Determine the (x, y) coordinate at the center of the cell enclosing the given text.  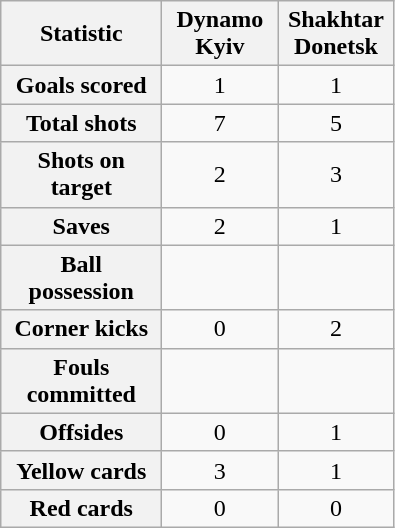
Statistic (82, 34)
Shots on target (82, 174)
Offsides (82, 432)
Goals scored (82, 85)
Fouls committed (82, 380)
Ball possession (82, 278)
Corner kicks (82, 329)
Yellow cards (82, 470)
Saves (82, 226)
Total shots (82, 123)
5 (336, 123)
Dynamo Kyiv (220, 34)
Shakhtar Donetsk (336, 34)
7 (220, 123)
Red cards (82, 508)
